Capture the cell that displays the provided text and extract its [X, Y] central coordinate. 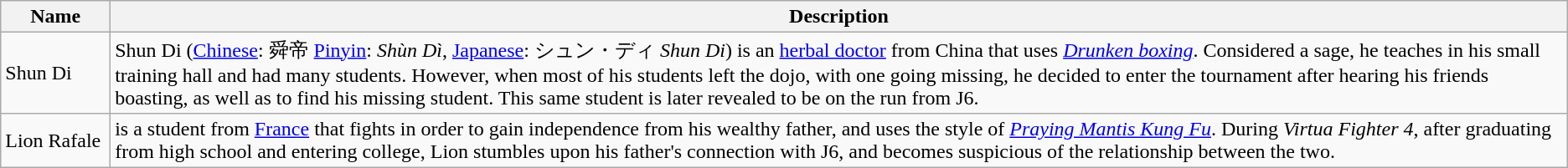
Name [55, 17]
Description [839, 17]
Shun Di [55, 74]
Lion Rafale [55, 140]
